For the text-containing cell, return its midpoint in [X, Y] coordinate format. 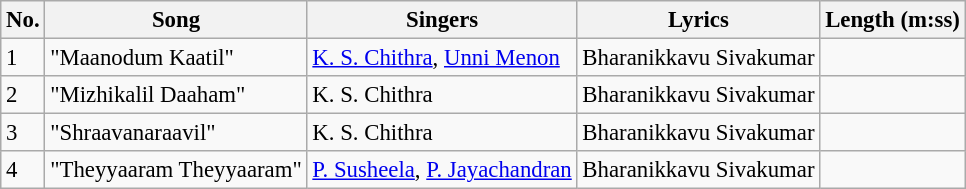
4 [23, 170]
"Mizhikalil Daaham" [176, 95]
K. S. Chithra, Unni Menon [442, 58]
Length (m:ss) [892, 20]
3 [23, 133]
Singers [442, 20]
P. Susheela, P. Jayachandran [442, 170]
"Maanodum Kaatil" [176, 58]
2 [23, 95]
Song [176, 20]
"Shraavanaraavil" [176, 133]
No. [23, 20]
1 [23, 58]
Lyrics [698, 20]
"Theyyaaram Theyyaaram" [176, 170]
